Output the (X, Y) coordinate of the center of the cell containing the given text.  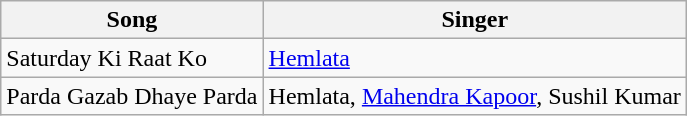
Hemlata (474, 58)
Song (132, 20)
Hemlata, Mahendra Kapoor, Sushil Kumar (474, 96)
Singer (474, 20)
Saturday Ki Raat Ko (132, 58)
Parda Gazab Dhaye Parda (132, 96)
